Extract the [X, Y] coordinate from the center of the cell holding the provided text.  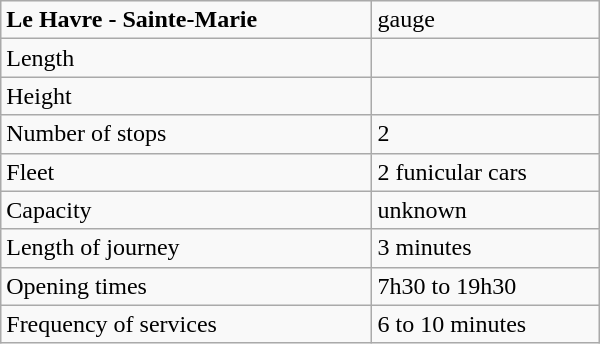
Length [186, 58]
Number of stops [186, 134]
Fleet [186, 172]
Le Havre - Sainte-Marie [186, 20]
Capacity [186, 210]
gauge [486, 20]
unknown [486, 210]
Height [186, 96]
2 [486, 134]
Frequency of services [186, 324]
7h30 to 19h30 [486, 286]
6 to 10 minutes [486, 324]
2 funicular cars [486, 172]
3 minutes [486, 248]
Length of journey [186, 248]
Opening times [186, 286]
